Extract the [x, y] coordinate from the center of the cell holding the provided text.  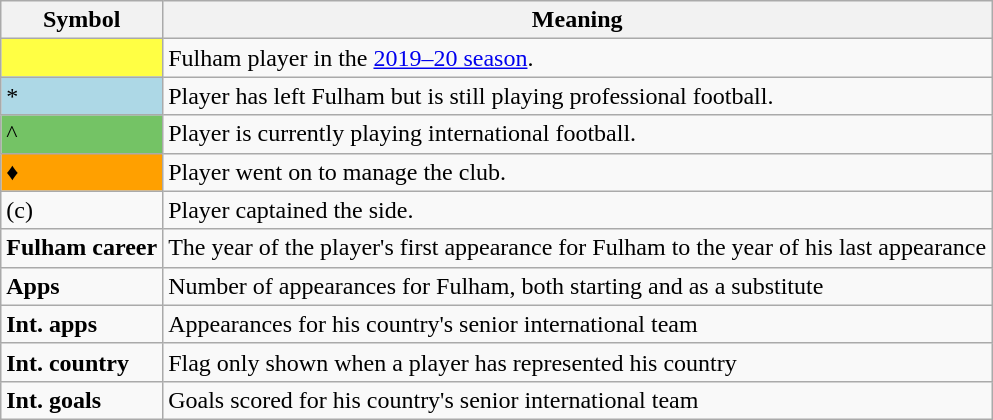
Player has left Fulham but is still playing professional football. [578, 96]
Meaning [578, 20]
(c) [82, 210]
The year of the player's first appearance for Fulham to the year of his last appearance [578, 248]
Appearances for his country's senior international team [578, 324]
Fulham player in the 2019–20 season. [578, 58]
Int. goals [82, 400]
Number of appearances for Fulham, both starting and as a substitute [578, 286]
Flag only shown when a player has represented his country [578, 362]
Player captained the side. [578, 210]
♦ [82, 172]
Int. apps [82, 324]
Symbol [82, 20]
^ [82, 134]
Player went on to manage the club. [578, 172]
Player is currently playing international football. [578, 134]
Fulham career [82, 248]
Apps [82, 286]
Goals scored for his country's senior international team [578, 400]
Int. country [82, 362]
* [82, 96]
